Determine the [X, Y] coordinate at the center of the cell enclosing the given text.  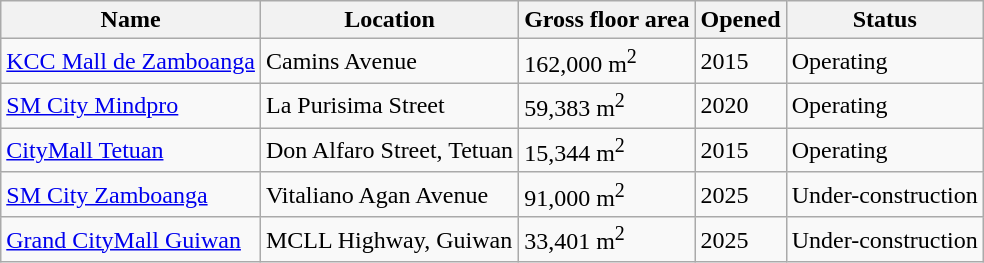
Location [389, 20]
KCC Mall de Zamboanga [131, 62]
SM City Zamboanga [131, 194]
59,383 m2 [607, 106]
162,000 m2 [607, 62]
15,344 m2 [607, 150]
2020 [740, 106]
Don Alfaro Street, Tetuan [389, 150]
Name [131, 20]
Status [884, 20]
33,401 m2 [607, 240]
Camins Avenue [389, 62]
CityMall Tetuan [131, 150]
SM City Mindpro [131, 106]
Vitaliano Agan Avenue [389, 194]
Opened [740, 20]
Grand CityMall Guiwan [131, 240]
Gross floor area [607, 20]
La Purisima Street [389, 106]
MCLL Highway, Guiwan [389, 240]
91,000 m2 [607, 194]
